Pinpoint the cell where the given text exists, returning its [x, y] midpoint coordinate. 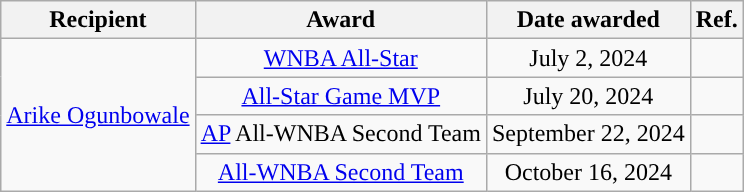
AP All-WNBA Second Team [340, 134]
WNBA All-Star [340, 58]
July 2, 2024 [588, 58]
All-Star Game MVP [340, 96]
Recipient [98, 20]
July 20, 2024 [588, 96]
Date awarded [588, 20]
All-WNBA Second Team [340, 172]
Ref. [716, 20]
September 22, 2024 [588, 134]
Award [340, 20]
October 16, 2024 [588, 172]
Arike Ogunbowale [98, 115]
